For the text-containing cell, return its midpoint in [X, Y] coordinate format. 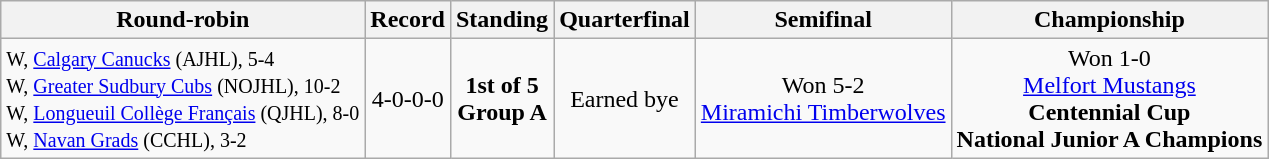
1st of 5 Group A [502, 98]
Won 5-2Miramichi Timberwolves [823, 98]
Championship [1110, 20]
Earned bye [625, 98]
Quarterfinal [625, 20]
Record [408, 20]
Round-robin [183, 20]
W, Calgary Canucks (AJHL), 5-4W, Greater Sudbury Cubs (NOJHL), 10-2W, Longueuil Collège Français (QJHL), 8-0W, Navan Grads (CCHL), 3-2 [183, 98]
Won 1-0Melfort MustangsCentennial Cup National Junior A Champions [1110, 98]
Semifinal [823, 20]
Standing [502, 20]
4-0-0-0 [408, 98]
